Determine the (x, y) coordinate at the center of the cell enclosing the given text.  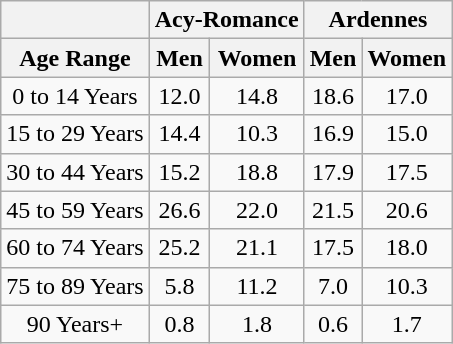
18.8 (257, 172)
75 to 89 Years (75, 286)
18.6 (333, 96)
45 to 59 Years (75, 210)
26.6 (180, 210)
15 to 29 Years (75, 134)
12.0 (180, 96)
60 to 74 Years (75, 248)
21.5 (333, 210)
25.2 (180, 248)
22.0 (257, 210)
Ardennes (378, 20)
14.4 (180, 134)
1.8 (257, 324)
Acy-Romance (226, 20)
0.8 (180, 324)
15.2 (180, 172)
14.8 (257, 96)
90 Years+ (75, 324)
20.6 (407, 210)
18.0 (407, 248)
1.7 (407, 324)
16.9 (333, 134)
21.1 (257, 248)
15.0 (407, 134)
30 to 44 Years (75, 172)
17.0 (407, 96)
11.2 (257, 286)
0 to 14 Years (75, 96)
5.8 (180, 286)
7.0 (333, 286)
17.9 (333, 172)
Age Range (75, 58)
0.6 (333, 324)
